Search for the cell housing the specified text and yield its (x, y) center coordinate. 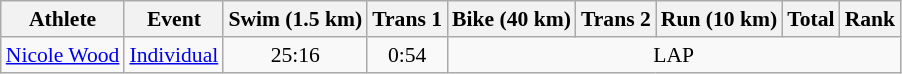
Run (10 km) (719, 19)
Individual (174, 55)
Trans 2 (616, 19)
0:54 (407, 55)
25:16 (295, 55)
Total (810, 19)
Event (174, 19)
Rank (870, 19)
Trans 1 (407, 19)
Athlete (63, 19)
Bike (40 km) (512, 19)
LAP (674, 55)
Nicole Wood (63, 55)
Swim (1.5 km) (295, 19)
